For the text-containing cell, return its midpoint in (X, Y) coordinate format. 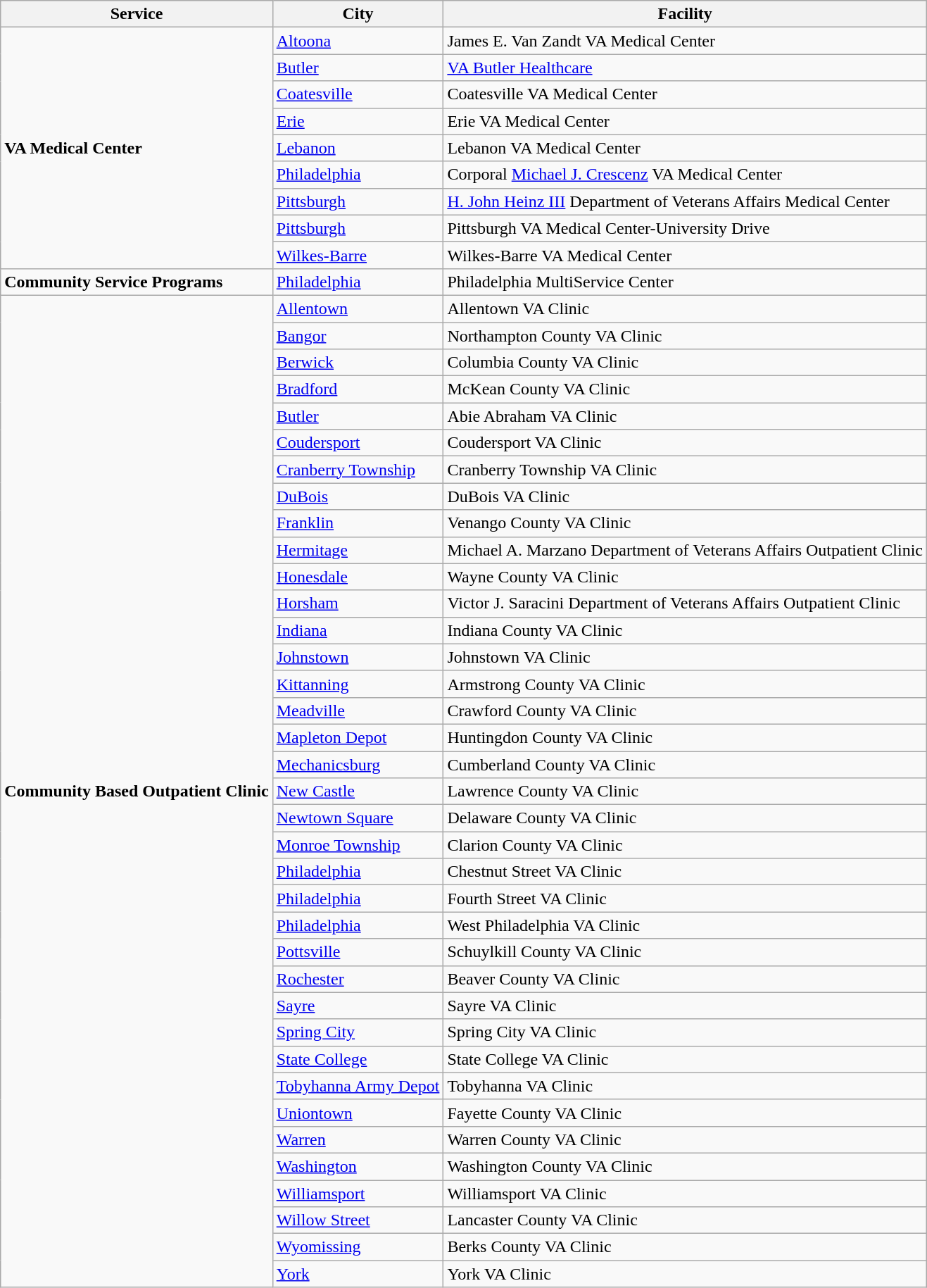
Beaver County VA Clinic (686, 979)
Horsham (358, 604)
Mechanicsburg (358, 764)
Coudersport (358, 443)
Sayre VA Clinic (686, 1006)
Cranberry Township VA Clinic (686, 470)
Schuylkill County VA Clinic (686, 952)
Service (137, 14)
Hermitage (358, 550)
Berks County VA Clinic (686, 1247)
Victor J. Saracini Department of Veterans Affairs Outpatient Clinic (686, 604)
Community Service Programs (137, 282)
Indiana (358, 630)
VA Medical Center (137, 148)
Wilkes-Barre VA Medical Center (686, 255)
Allentown (358, 308)
Michael A. Marzano Department of Veterans Affairs Outpatient Clinic (686, 550)
Fayette County VA Clinic (686, 1113)
Chestnut Street VA Clinic (686, 872)
City (358, 14)
Meadville (358, 711)
Pittsburgh VA Medical Center-University Drive (686, 228)
Erie VA Medical Center (686, 121)
Mapleton Depot (358, 737)
Johnstown VA Clinic (686, 657)
West Philadelphia VA Clinic (686, 925)
State College (358, 1059)
Cranberry Township (358, 470)
Delaware County VA Clinic (686, 818)
York (358, 1274)
Lawrence County VA Clinic (686, 792)
Johnstown (358, 657)
Uniontown (358, 1113)
Abie Abraham VA Clinic (686, 416)
Allentown VA Clinic (686, 308)
Lebanon (358, 148)
York VA Clinic (686, 1274)
Monroe Township (358, 845)
Facility (686, 14)
Philadelphia MultiService Center (686, 282)
Huntingdon County VA Clinic (686, 737)
Corporal Michael J. Crescenz VA Medical Center (686, 175)
Columbia County VA Clinic (686, 363)
New Castle (358, 792)
Willow Street (358, 1220)
H. John Heinz III Department of Veterans Affairs Medical Center (686, 201)
Warren County VA Clinic (686, 1139)
Rochester (358, 979)
Spring City VA Clinic (686, 1032)
DuBois (358, 496)
Cumberland County VA Clinic (686, 764)
Tobyhanna Army Depot (358, 1086)
VA Butler Healthcare (686, 68)
Community Based Outpatient Clinic (137, 791)
Coatesville VA Medical Center (686, 94)
Lancaster County VA Clinic (686, 1220)
Erie (358, 121)
Indiana County VA Clinic (686, 630)
Washington County VA Clinic (686, 1166)
Altoona (358, 41)
Northampton County VA Clinic (686, 336)
Honesdale (358, 577)
Bangor (358, 336)
Lebanon VA Medical Center (686, 148)
Venango County VA Clinic (686, 523)
Berwick (358, 363)
Tobyhanna VA Clinic (686, 1086)
Crawford County VA Clinic (686, 711)
Newtown Square (358, 818)
Coudersport VA Clinic (686, 443)
Franklin (358, 523)
Wilkes-Barre (358, 255)
Kittanning (358, 684)
Coatesville (358, 94)
DuBois VA Clinic (686, 496)
State College VA Clinic (686, 1059)
Wyomissing (358, 1247)
Williamsport (358, 1194)
Sayre (358, 1006)
Wayne County VA Clinic (686, 577)
Clarion County VA Clinic (686, 845)
Williamsport VA Clinic (686, 1194)
Bradford (358, 389)
Fourth Street VA Clinic (686, 899)
McKean County VA Clinic (686, 389)
Pottsville (358, 952)
James E. Van Zandt VA Medical Center (686, 41)
Armstrong County VA Clinic (686, 684)
Washington (358, 1166)
Spring City (358, 1032)
Warren (358, 1139)
